From the cell containing the given text, extract its center point as (x, y) coordinate. 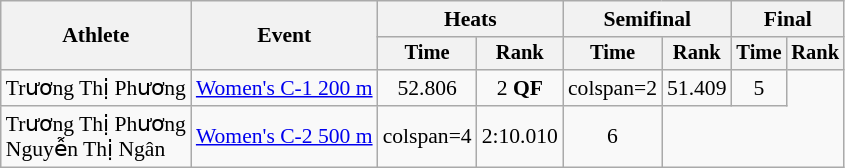
colspan=2 (612, 88)
52.806 (428, 88)
colspan=4 (428, 136)
6 (612, 136)
Trương Thị PhươngNguyễn Thị Ngân (96, 136)
2 QF (520, 88)
Final (788, 19)
2:10.010 (520, 136)
Athlete (96, 36)
Women's C-2 500 m (284, 136)
Semifinal (648, 19)
5 (760, 88)
Trương Thị Phương (96, 88)
Women's C-1 200 m (284, 88)
Event (284, 36)
51.409 (696, 88)
Heats (470, 19)
